Identify which cell holds the provided text, then report its (x, y) central coordinate. 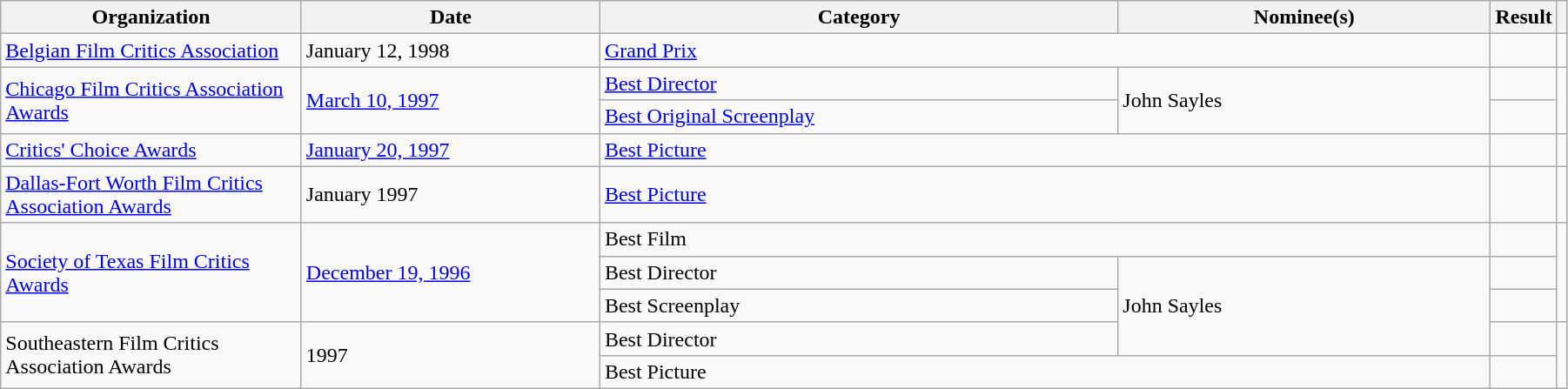
Society of Texas Film Critics Awards (151, 272)
Chicago Film Critics Association Awards (151, 100)
Category (858, 17)
March 10, 1997 (451, 100)
January 12, 1998 (451, 50)
January 1997 (451, 195)
Belgian Film Critics Association (151, 50)
Critics' Choice Awards (151, 150)
January 20, 1997 (451, 150)
December 19, 1996 (451, 272)
1997 (451, 355)
Nominee(s) (1304, 17)
Result (1524, 17)
Organization (151, 17)
Grand Prix (1045, 50)
Best Original Screenplay (858, 117)
Dallas-Fort Worth Film Critics Association Awards (151, 195)
Southeastern Film Critics Association Awards (151, 355)
Date (451, 17)
Best Film (1045, 239)
Best Screenplay (858, 305)
